For the text-containing cell, return its midpoint in (x, y) coordinate format. 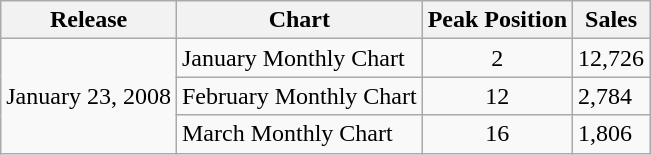
12,726 (612, 58)
January Monthly Chart (299, 58)
2,784 (612, 96)
Chart (299, 20)
1,806 (612, 134)
2 (497, 58)
January 23, 2008 (89, 96)
12 (497, 96)
Release (89, 20)
Peak Position (497, 20)
16 (497, 134)
Sales (612, 20)
February Monthly Chart (299, 96)
March Monthly Chart (299, 134)
